Pinpoint the cell where the given text exists, returning its [x, y] midpoint coordinate. 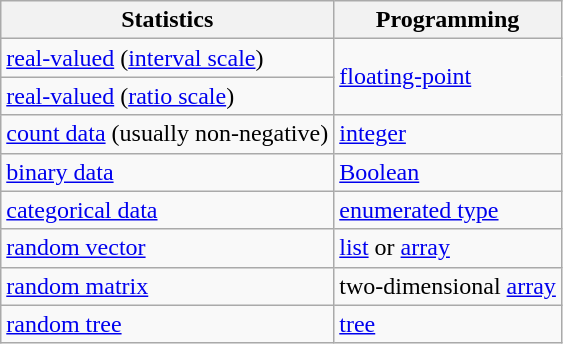
Statistics [168, 20]
real-valued (ratio scale) [168, 96]
count data (usually non-negative) [168, 134]
enumerated type [448, 210]
list or array [448, 248]
categorical data [168, 210]
Programming [448, 20]
two-dimensional array [448, 286]
Boolean [448, 172]
tree [448, 324]
integer [448, 134]
random matrix [168, 286]
real-valued (interval scale) [168, 58]
floating-point [448, 77]
random tree [168, 324]
binary data [168, 172]
random vector [168, 248]
